Capture the cell that displays the provided text and extract its (x, y) central coordinate. 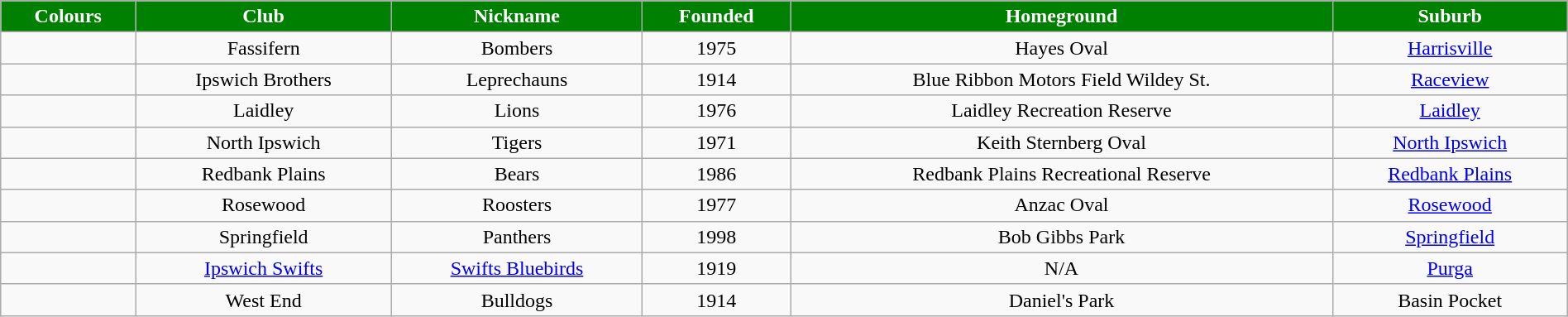
Leprechauns (518, 79)
Purga (1450, 268)
Laidley Recreation Reserve (1062, 111)
Raceview (1450, 79)
Hayes Oval (1062, 48)
Lions (518, 111)
Ipswich Swifts (264, 268)
1975 (716, 48)
Daniel's Park (1062, 300)
Harrisville (1450, 48)
Bob Gibbs Park (1062, 237)
Bears (518, 174)
N/A (1062, 268)
Redbank Plains Recreational Reserve (1062, 174)
Founded (716, 17)
Blue Ribbon Motors Field Wildey St. (1062, 79)
1977 (716, 205)
Club (264, 17)
1998 (716, 237)
1919 (716, 268)
Ipswich Brothers (264, 79)
Homeground (1062, 17)
Colours (68, 17)
Roosters (518, 205)
Tigers (518, 142)
1971 (716, 142)
Suburb (1450, 17)
Bulldogs (518, 300)
Bombers (518, 48)
Anzac Oval (1062, 205)
1986 (716, 174)
Nickname (518, 17)
West End (264, 300)
Keith Sternberg Oval (1062, 142)
Fassifern (264, 48)
1976 (716, 111)
Panthers (518, 237)
Swifts Bluebirds (518, 268)
Basin Pocket (1450, 300)
